Locate the cell with the specified text and output its [X, Y] center coordinate. 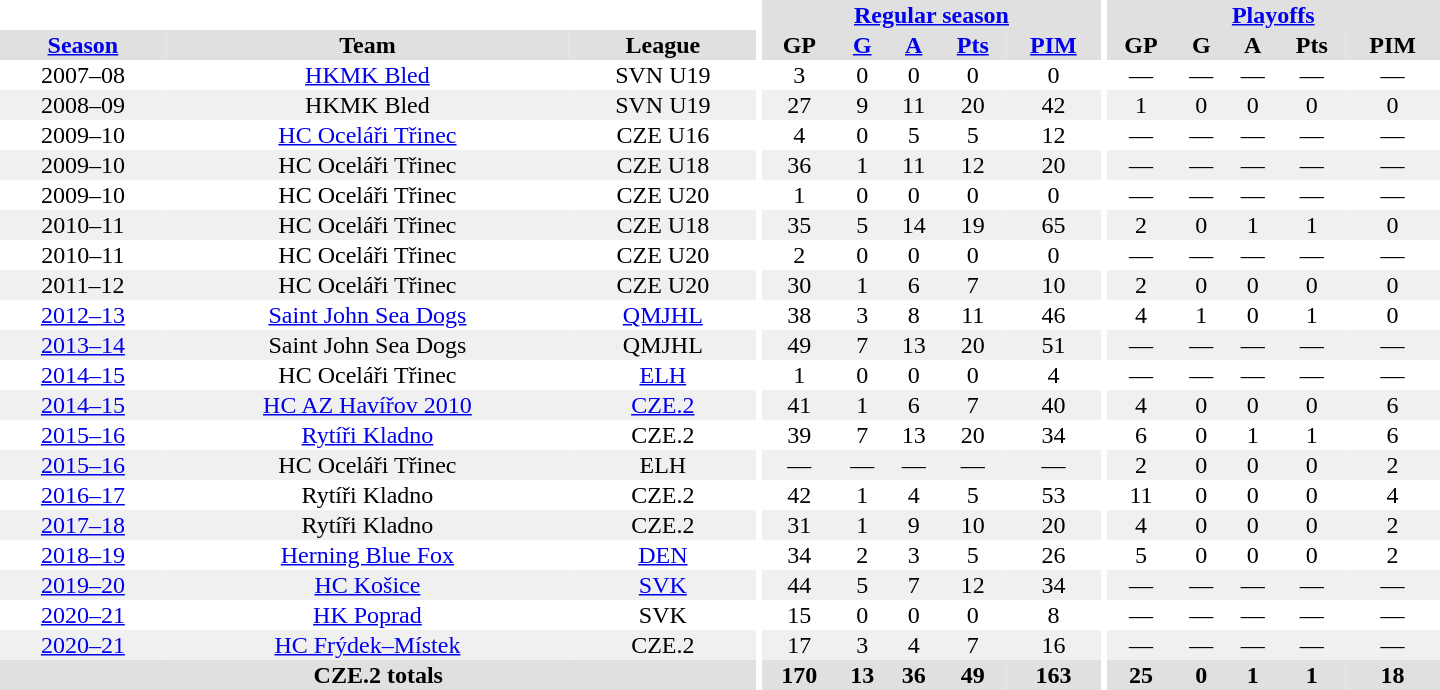
Herning Blue Fox [368, 555]
27 [799, 105]
2018–19 [83, 555]
Team [368, 45]
CZE.2 totals [378, 675]
CZE U16 [662, 135]
HC Košice [368, 585]
2012–13 [83, 315]
31 [799, 525]
2007–08 [83, 75]
15 [799, 615]
2011–12 [83, 285]
46 [1054, 315]
DEN [662, 555]
170 [799, 675]
16 [1054, 645]
35 [799, 225]
2013–14 [83, 345]
39 [799, 435]
2017–18 [83, 525]
25 [1140, 675]
14 [914, 225]
HC Frýdek–Místek [368, 645]
2008–09 [83, 105]
51 [1054, 345]
41 [799, 405]
2016–17 [83, 495]
163 [1054, 675]
Regular season [932, 15]
HK Poprad [368, 615]
18 [1392, 675]
HC AZ Havířov 2010 [368, 405]
38 [799, 315]
26 [1054, 555]
19 [972, 225]
Playoffs [1273, 15]
40 [1054, 405]
44 [799, 585]
30 [799, 285]
2019–20 [83, 585]
17 [799, 645]
League [662, 45]
Season [83, 45]
53 [1054, 495]
65 [1054, 225]
